Locate the cell with the specified text and output its (x, y) center coordinate. 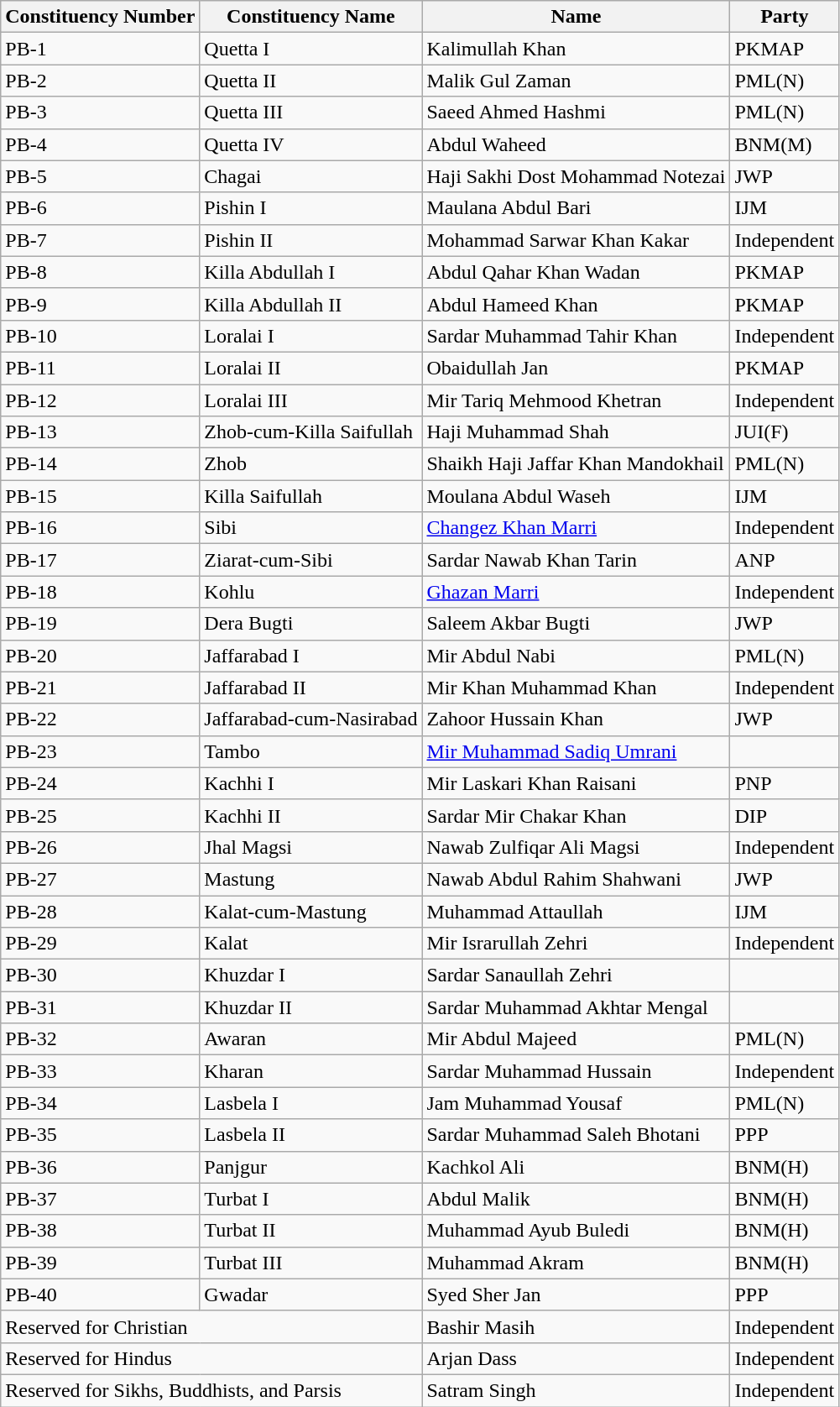
PB-34 (101, 1103)
JUI(F) (785, 432)
Muhammad Attaullah (576, 911)
Lasbela I (310, 1103)
Mir Tariq Mehmood Khetran (576, 400)
Quetta I (310, 49)
Jaffarabad-cum-Nasirabad (310, 719)
PB-17 (101, 560)
Zhob (310, 464)
Pishin II (310, 240)
PB-33 (101, 1071)
Haji Muhammad Shah (576, 432)
Lasbela II (310, 1135)
Constituency Name (310, 17)
Killa Saifullah (310, 496)
Moulana Abdul Waseh (576, 496)
PNP (785, 783)
PB-22 (101, 719)
Mohammad Sarwar Khan Kakar (576, 240)
Chagai (310, 176)
Khuzdar I (310, 975)
Mir Khan Muhammad Khan (576, 688)
Jaffarabad I (310, 656)
Sardar Muhammad Akhtar Mengal (576, 1007)
PB-32 (101, 1039)
Sardar Nawab Khan Tarin (576, 560)
PB-35 (101, 1135)
Gwadar (310, 1295)
PB-13 (101, 432)
PB-9 (101, 304)
PB-27 (101, 879)
Nawab Zulfiqar Ali Magsi (576, 847)
PB-1 (101, 49)
Jam Muhammad Yousaf (576, 1103)
Turbat II (310, 1231)
Kachhi II (310, 815)
Panjgur (310, 1167)
PB-14 (101, 464)
Kharan (310, 1071)
Abdul Waheed (576, 144)
Pishin I (310, 208)
Jhal Magsi (310, 847)
Quetta IV (310, 144)
Muhammad Akram (576, 1263)
Ziarat-cum-Sibi (310, 560)
PB-6 (101, 208)
Syed Sher Jan (576, 1295)
Sardar Muhammad Hussain (576, 1071)
Sardar Muhammad Saleh Bhotani (576, 1135)
PB-29 (101, 944)
Ghazan Marri (576, 592)
PB-15 (101, 496)
Quetta III (310, 112)
Abdul Qahar Khan Wadan (576, 272)
PB-5 (101, 176)
PB-39 (101, 1263)
BNM(M) (785, 144)
Party (785, 17)
PB-25 (101, 815)
Kohlu (310, 592)
Muhammad Ayub Buledi (576, 1231)
Zahoor Hussain Khan (576, 719)
Name (576, 17)
Reserved for Sikhs, Buddhists, and Parsis (211, 1390)
Nawab Abdul Rahim Shahwani (576, 879)
PB-4 (101, 144)
PB-11 (101, 368)
Abdul Hameed Khan (576, 304)
PB-20 (101, 656)
PB-26 (101, 847)
Sardar Sanaullah Zehri (576, 975)
PB-18 (101, 592)
Malik Gul Zaman (576, 81)
Dera Bugti (310, 624)
Mastung (310, 879)
Mir Muhammad Sadiq Umrani (576, 751)
Kalimullah Khan (576, 49)
PB-28 (101, 911)
PB-2 (101, 81)
Reserved for Christian (211, 1326)
Jaffarabad II (310, 688)
Khuzdar II (310, 1007)
Reserved for Hindus (211, 1358)
DIP (785, 815)
PB-30 (101, 975)
PB-7 (101, 240)
Awaran (310, 1039)
Loralai II (310, 368)
Saeed Ahmed Hashmi (576, 112)
Obaidullah Jan (576, 368)
PB-12 (101, 400)
Turbat I (310, 1199)
Zhob-cum-Killa Saifullah (310, 432)
Turbat III (310, 1263)
PB-23 (101, 751)
Killa Abdullah II (310, 304)
PB-37 (101, 1199)
PB-24 (101, 783)
Kalat (310, 944)
Saleem Akbar Bugti (576, 624)
Arjan Dass (576, 1358)
Constituency Number (101, 17)
Mir Abdul Nabi (576, 656)
Killa Abdullah I (310, 272)
PB-38 (101, 1231)
PB-21 (101, 688)
Changez Khan Marri (576, 528)
Satram Singh (576, 1390)
Mir Abdul Majeed (576, 1039)
Tambo (310, 751)
Sibi (310, 528)
PB-3 (101, 112)
Loralai III (310, 400)
PB-36 (101, 1167)
Quetta II (310, 81)
PB-8 (101, 272)
Haji Sakhi Dost Mohammad Notezai (576, 176)
Sardar Muhammad Tahir Khan (576, 336)
ANP (785, 560)
Loralai I (310, 336)
Mir Israrullah Zehri (576, 944)
Shaikh Haji Jaffar Khan Mandokhail (576, 464)
PB-19 (101, 624)
Sardar Mir Chakar Khan (576, 815)
PB-40 (101, 1295)
PB-10 (101, 336)
PB-16 (101, 528)
Kachhi I (310, 783)
PB-31 (101, 1007)
Maulana Abdul Bari (576, 208)
Abdul Malik (576, 1199)
Kalat-cum-Mastung (310, 911)
Mir Laskari Khan Raisani (576, 783)
Bashir Masih (576, 1326)
Kachkol Ali (576, 1167)
